Scan for the cell matching the given text and deliver its (X, Y) coordinate at center. 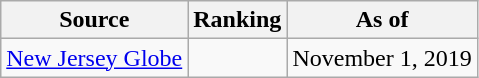
November 1, 2019 (382, 58)
As of (382, 20)
Source (94, 20)
Ranking (238, 20)
New Jersey Globe (94, 58)
